Output the (x, y) coordinate of the center of the cell containing the given text.  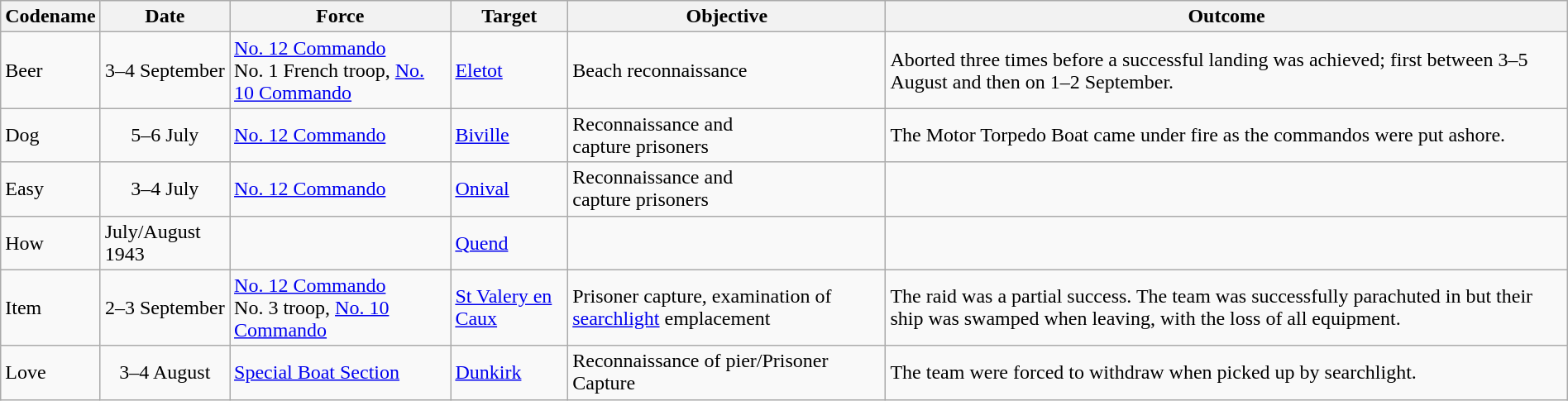
Target (509, 17)
July/August 1943 (165, 243)
Onival (509, 189)
3–4 August (165, 372)
Beach reconnaissance (727, 70)
3–4 July (165, 189)
Prisoner capture, examination of searchlight emplacement (727, 308)
No. 12 CommandoNo. 3 troop, No. 10 Commando (341, 308)
The team were forced to withdraw when picked up by searchlight. (1226, 372)
Special Boat Section (341, 372)
Biville (509, 136)
The Motor Torpedo Boat came under fire as the commandos were put ashore. (1226, 136)
Force (341, 17)
Item (50, 308)
Objective (727, 17)
St Valery en Caux (509, 308)
3–4 September (165, 70)
The raid was a partial success. The team was successfully parachuted in but their ship was swamped when leaving, with the loss of all equipment. (1226, 308)
Codename (50, 17)
Eletot (509, 70)
2–3 September (165, 308)
Quend (509, 243)
Beer (50, 70)
How (50, 243)
Easy (50, 189)
Dog (50, 136)
Dunkirk (509, 372)
Date (165, 17)
Love (50, 372)
Aborted three times before a successful landing was achieved; first between 3–5 August and then on 1–2 September. (1226, 70)
Outcome (1226, 17)
No. 12 CommandoNo. 1 French troop, No. 10 Commando (341, 70)
5–6 July (165, 136)
Reconnaissance of pier/Prisoner Capture (727, 372)
